Detect which cell encompasses the target text, then output its (X, Y) center coordinate. 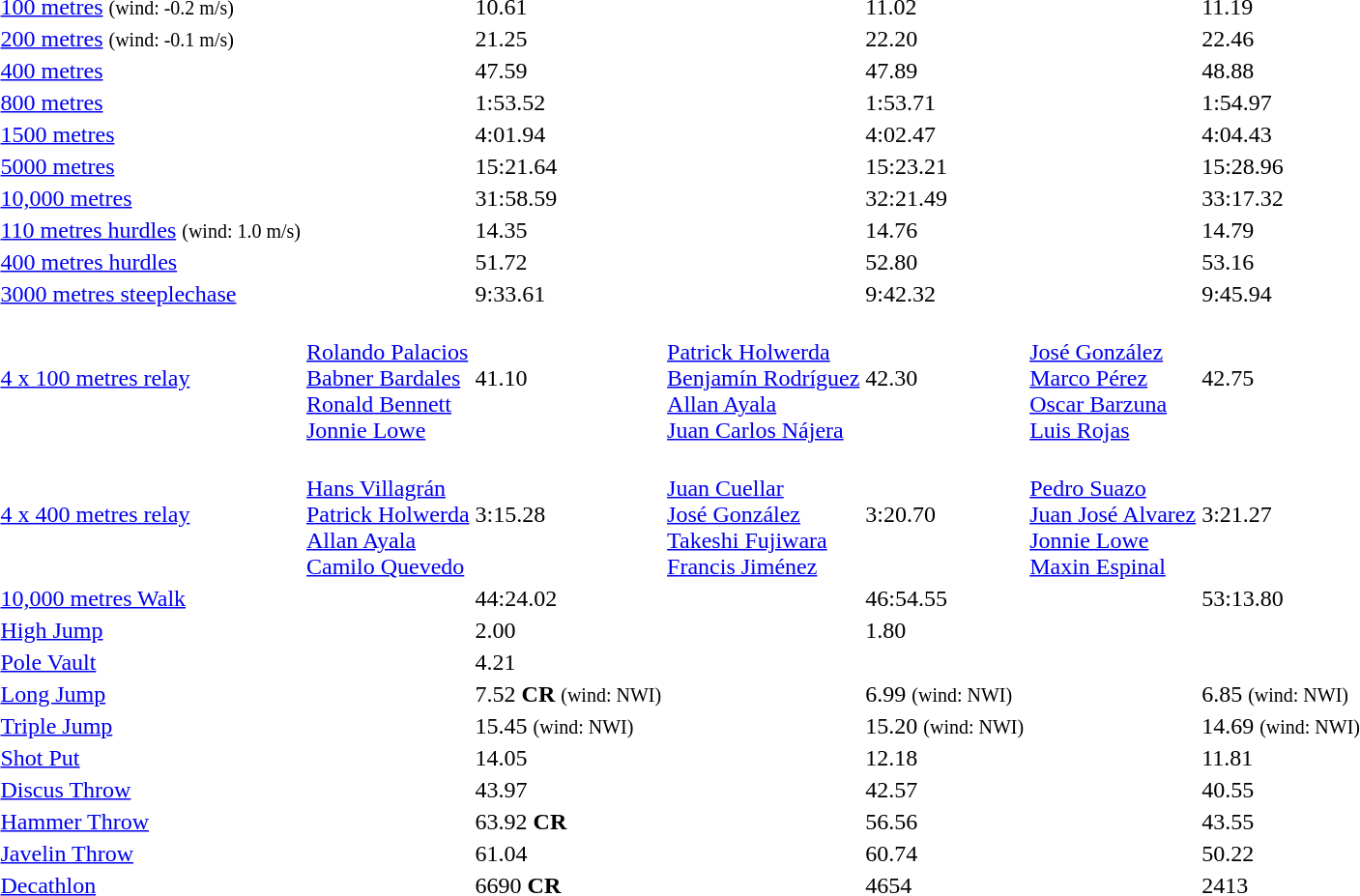
Rolando Palacios Babner Bardales Ronald Bennett Jonnie Lowe (388, 378)
Hans Villagrán Patrick Holwerda Allan Ayala Camilo Quevedo (388, 514)
14.05 (568, 758)
1:53.71 (945, 102)
42.57 (945, 790)
9:33.61 (568, 294)
3:15.28 (568, 514)
15:23.21 (945, 166)
Patrick Holwerda Benjamín Rodríguez Allan Ayala Juan Carlos Nájera (764, 378)
51.72 (568, 262)
José González Marco Pérez Oscar Barzuna Luis Rojas (1114, 378)
56.56 (945, 822)
6.99 (wind: NWI) (945, 694)
60.74 (945, 853)
12.18 (945, 758)
22.20 (945, 39)
61.04 (568, 853)
47.59 (568, 71)
Juan Cuellar José González Takeshi Fujiwara Francis Jiménez (764, 514)
4:02.47 (945, 134)
15.20 (wind: NWI) (945, 726)
1:53.52 (568, 102)
4.21 (568, 662)
2.00 (568, 630)
3:20.70 (945, 514)
14.35 (568, 230)
31:58.59 (568, 198)
44:24.02 (568, 598)
15:21.64 (568, 166)
21.25 (568, 39)
4:01.94 (568, 134)
63.92 CR (568, 822)
43.97 (568, 790)
7.52 CR (wind: NWI) (568, 694)
9:42.32 (945, 294)
42.30 (945, 378)
52.80 (945, 262)
47.89 (945, 71)
1.80 (945, 630)
Pedro Suazo Juan José Alvarez Jonnie Lowe Maxin Espinal (1114, 514)
15.45 (wind: NWI) (568, 726)
41.10 (568, 378)
14.76 (945, 230)
46:54.55 (945, 598)
32:21.49 (945, 198)
